Detect which cell encompasses the target text, then output its [x, y] center coordinate. 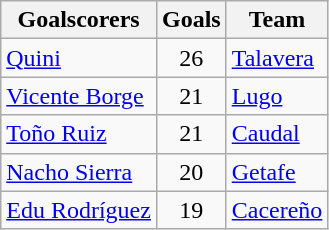
Lugo [277, 96]
Goals [191, 20]
Nacho Sierra [79, 172]
Vicente Borge [79, 96]
26 [191, 58]
Toño Ruiz [79, 134]
19 [191, 210]
Talavera [277, 58]
Team [277, 20]
Goalscorers [79, 20]
Cacereño [277, 210]
Caudal [277, 134]
20 [191, 172]
Getafe [277, 172]
Edu Rodríguez [79, 210]
Quini [79, 58]
